From the cell containing the given text, extract its center point as [X, Y] coordinate. 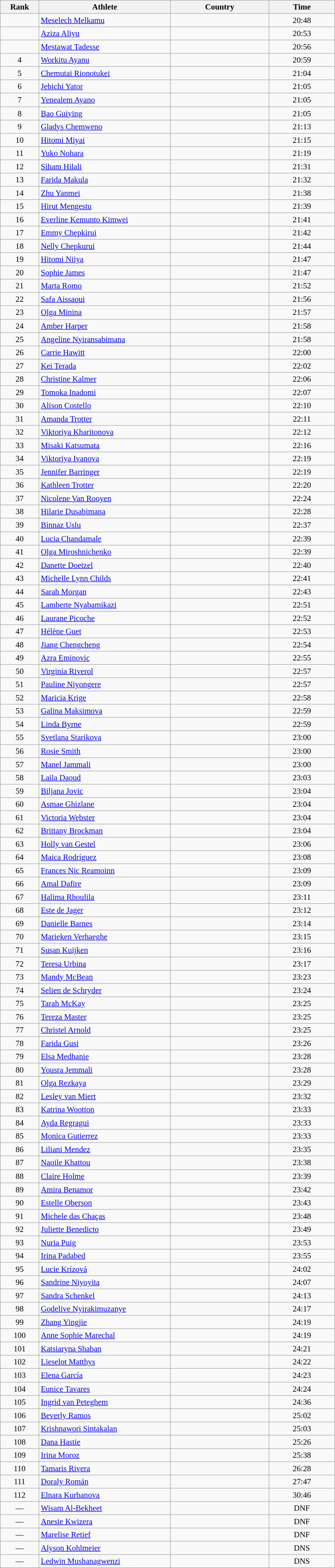
Tarah McKay [105, 1003]
64 [20, 857]
Galina Maksimova [105, 711]
Irina Moroz [105, 1455]
12 [20, 166]
11 [20, 153]
Holly van Gestel [105, 844]
47 [20, 632]
105 [20, 1402]
Olga Miroshnichenko [105, 552]
Amanda Trotter [105, 419]
23:42 [302, 1190]
14 [20, 193]
20:56 [302, 47]
Angeline Nyiransabimana [105, 339]
71 [20, 950]
Kei Terada [105, 366]
Estelle Oberson [105, 1203]
55 [20, 738]
Viktoriya Kharitonova [105, 432]
24:02 [302, 1269]
Nicolene Van Rooyen [105, 499]
27 [20, 366]
25:02 [302, 1415]
69 [20, 924]
21:32 [302, 180]
84 [20, 1123]
23:15 [302, 937]
24:24 [302, 1389]
22:51 [302, 605]
23:49 [302, 1229]
Este de Jager [105, 910]
36 [20, 485]
22:40 [302, 565]
Lucie Krízová [105, 1269]
Anne Sophie Marechal [105, 1335]
Mandy McBean [105, 977]
101 [20, 1349]
Farida Makula [105, 180]
96 [20, 1282]
Farida Gusi [105, 1043]
89 [20, 1190]
Biljana Jovic [105, 791]
38 [20, 512]
66 [20, 884]
31 [20, 419]
21:19 [302, 153]
77 [20, 1030]
23:14 [302, 924]
Marieken Verhaeghe [105, 937]
99 [20, 1322]
8 [20, 113]
30:46 [302, 1495]
95 [20, 1269]
26 [20, 352]
Juliette Benedicto [105, 1229]
15 [20, 206]
22:55 [302, 658]
Hélène Guet [105, 632]
34 [20, 459]
Teresa Urbina [105, 964]
6 [20, 87]
Alison Costello [105, 406]
Binnaz Uslu [105, 525]
Viktoriya Ivanova [105, 459]
Godelive Nyirakimuzanye [105, 1309]
30 [20, 406]
Tereza Master [105, 1017]
Selien de Schryder [105, 990]
22 [20, 299]
46 [20, 618]
23:29 [302, 1083]
Lamberte Nyabamikazi [105, 605]
22:00 [302, 352]
Zhu Yanmei [105, 193]
107 [20, 1428]
32 [20, 432]
Susan Kuijken [105, 950]
82 [20, 1097]
Siham Hilali [105, 166]
39 [20, 525]
Hilarie Dusabimana [105, 512]
Brittany Brockman [105, 831]
Danette Doetzel [105, 565]
23:24 [302, 990]
25 [20, 339]
73 [20, 977]
24:23 [302, 1375]
62 [20, 831]
70 [20, 937]
Misaki Katsumata [105, 446]
Victoria Webster [105, 817]
20:59 [302, 60]
21:56 [302, 299]
23:53 [302, 1243]
22:07 [302, 392]
Rosie Smith [105, 751]
23 [20, 313]
80 [20, 1070]
Maica Rodríguez [105, 857]
44 [20, 592]
Lieselot Matthys [105, 1362]
Kathleen Trotter [105, 485]
Christel Arnold [105, 1030]
104 [20, 1389]
48 [20, 645]
Hirut Mengestu [105, 206]
22:24 [302, 499]
21:42 [302, 233]
Virginia Riverol [105, 671]
Linda Byrne [105, 724]
23:39 [302, 1176]
Elena García [105, 1375]
Beverly Ramos [105, 1415]
100 [20, 1335]
Jennifer Barringer [105, 472]
Ayda Regragui [105, 1123]
22:16 [302, 446]
37 [20, 499]
23:08 [302, 857]
22:52 [302, 618]
33 [20, 446]
Alyson Kohlmeier [105, 1548]
103 [20, 1375]
29 [20, 392]
21:57 [302, 313]
Monica Gutierrez [105, 1136]
25:38 [302, 1455]
24:13 [302, 1296]
41 [20, 552]
22:37 [302, 525]
23:11 [302, 897]
23:55 [302, 1256]
74 [20, 990]
Sandrine Niyoyita [105, 1282]
22:28 [302, 512]
83 [20, 1110]
Svetlana Starikova [105, 738]
108 [20, 1442]
27:47 [302, 1482]
Mestawat Tadesse [105, 47]
24:17 [302, 1309]
Elsa Medhanie [105, 1057]
Marta Romo [105, 286]
57 [20, 764]
97 [20, 1296]
Christine Kalmer [105, 379]
26:28 [302, 1468]
Yousra Jemmali [105, 1070]
5 [20, 74]
7 [20, 100]
106 [20, 1415]
23:06 [302, 844]
50 [20, 671]
109 [20, 1455]
53 [20, 711]
23:12 [302, 910]
85 [20, 1136]
23:26 [302, 1043]
72 [20, 964]
22:41 [302, 578]
87 [20, 1163]
Asmae Ghizlane [105, 804]
21:41 [302, 219]
Wisam Al-Bekheet [105, 1508]
52 [20, 698]
Hitomi Miyai [105, 140]
93 [20, 1243]
23:32 [302, 1097]
42 [20, 565]
Yenealem Ayano [105, 100]
Laila Daoud [105, 777]
92 [20, 1229]
25:26 [302, 1442]
4 [20, 60]
Chemutai Rionotukei [105, 74]
Halima Rhoulila [105, 897]
20:48 [302, 20]
102 [20, 1362]
79 [20, 1057]
Katsiaryna Shaban [105, 1349]
Claire Holme [105, 1176]
Yuko Nohara [105, 153]
Lucia Chandamale [105, 539]
21:31 [302, 166]
Irina Padabed [105, 1256]
78 [20, 1043]
68 [20, 910]
Marelise Retief [105, 1535]
54 [20, 724]
Meselech Melkamu [105, 20]
21:52 [302, 286]
Manel Jammali [105, 764]
20 [20, 273]
23:35 [302, 1150]
81 [20, 1083]
43 [20, 578]
63 [20, 844]
35 [20, 472]
Frances Nic Reamoinn [105, 871]
40 [20, 539]
Jebichi Yator [105, 87]
110 [20, 1468]
Pauline Niyongere [105, 685]
Danielle Barnes [105, 924]
21:13 [302, 127]
Everline Kemunto Kimwei [105, 219]
24:22 [302, 1362]
65 [20, 871]
Laurane Picoche [105, 618]
Olga Rezkaya [105, 1083]
67 [20, 897]
76 [20, 1017]
Katrina Wootton [105, 1110]
Jiang Chengcheng [105, 645]
21:15 [302, 140]
21 [20, 286]
Maricia Krige [105, 698]
22:12 [302, 432]
23:16 [302, 950]
45 [20, 605]
Sarah Morgan [105, 592]
94 [20, 1256]
Bao Guiying [105, 113]
49 [20, 658]
86 [20, 1150]
Workitu Ayanu [105, 60]
23:23 [302, 977]
Athlete [105, 7]
Dana Hastie [105, 1442]
24 [20, 326]
59 [20, 791]
Country [220, 7]
Tamaris Rivera [105, 1468]
Michelle Lynn Childs [105, 578]
Zhang Yingjie [105, 1322]
21:39 [302, 206]
Azra Eminovic [105, 658]
56 [20, 751]
Amira Benamor [105, 1190]
17 [20, 233]
21:44 [302, 246]
Safa Aissaoui [105, 299]
Sandra Schenkel [105, 1296]
28 [20, 379]
22:58 [302, 698]
90 [20, 1203]
Anesie Kwizera [105, 1522]
Michele das Chaças [105, 1216]
Olga Minina [105, 313]
Krishnawori Sintakalan [105, 1428]
Eunice Tavares [105, 1389]
Nelly Chepkurui [105, 246]
112 [20, 1495]
20:53 [302, 34]
23:38 [302, 1163]
75 [20, 1003]
22:43 [302, 592]
Tomoka Inadomi [105, 392]
91 [20, 1216]
Nuria Puig [105, 1243]
61 [20, 817]
22:20 [302, 485]
Sophie James [105, 273]
Amber Harper [105, 326]
Emmy Chepkirui [105, 233]
19 [20, 259]
18 [20, 246]
Rank [20, 7]
21:04 [302, 74]
22:06 [302, 379]
58 [20, 777]
22:10 [302, 406]
13 [20, 180]
22:54 [302, 645]
21:38 [302, 193]
25:03 [302, 1428]
9 [20, 127]
Liliani Mendez [105, 1150]
23:17 [302, 964]
24:07 [302, 1282]
Naoile Khattou [105, 1163]
111 [20, 1482]
Ledwin Mushanagwenzi [105, 1561]
Hitomi Niiya [105, 259]
16 [20, 219]
23:43 [302, 1203]
Carrie Hawitt [105, 352]
Gladys Chemweno [105, 127]
Amal Dafire [105, 884]
10 [20, 140]
22:53 [302, 632]
60 [20, 804]
Aziza Aliyu [105, 34]
Lesley van Miert [105, 1097]
98 [20, 1309]
Elnara Kurbanova [105, 1495]
Doraly Román [105, 1482]
22:02 [302, 366]
23:03 [302, 777]
23:48 [302, 1216]
Ingrid van Peteghem [105, 1402]
24:21 [302, 1349]
Time [302, 7]
22:11 [302, 419]
51 [20, 685]
88 [20, 1176]
24:36 [302, 1402]
